Return (x, y) of the center of cell containing provided text 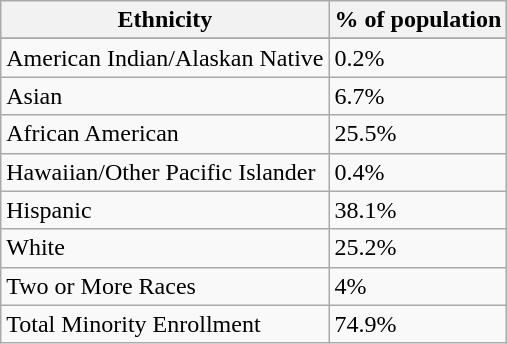
25.2% (418, 248)
Total Minority Enrollment (165, 324)
4% (418, 286)
White (165, 248)
0.2% (418, 58)
American Indian/Alaskan Native (165, 58)
74.9% (418, 324)
Hawaiian/Other Pacific Islander (165, 172)
6.7% (418, 96)
Asian (165, 96)
0.4% (418, 172)
25.5% (418, 134)
38.1% (418, 210)
% of population (418, 20)
Two or More Races (165, 286)
Ethnicity (165, 20)
Hispanic (165, 210)
African American (165, 134)
